Extract the (X, Y) coordinate from the center of the cell holding the provided text.  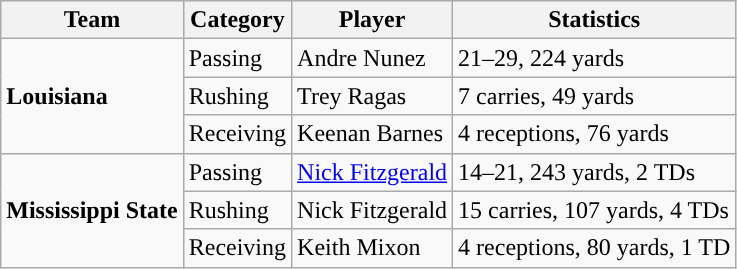
Louisiana (92, 96)
Category (237, 20)
14–21, 243 yards, 2 TDs (594, 172)
15 carries, 107 yards, 4 TDs (594, 210)
4 receptions, 76 yards (594, 134)
Statistics (594, 20)
4 receptions, 80 yards, 1 TD (594, 248)
Keenan Barnes (372, 134)
Andre Nunez (372, 58)
Player (372, 20)
Team (92, 20)
Mississippi State (92, 210)
21–29, 224 yards (594, 58)
Trey Ragas (372, 96)
Keith Mixon (372, 248)
7 carries, 49 yards (594, 96)
